Identify which cell holds the provided text, then report its (X, Y) central coordinate. 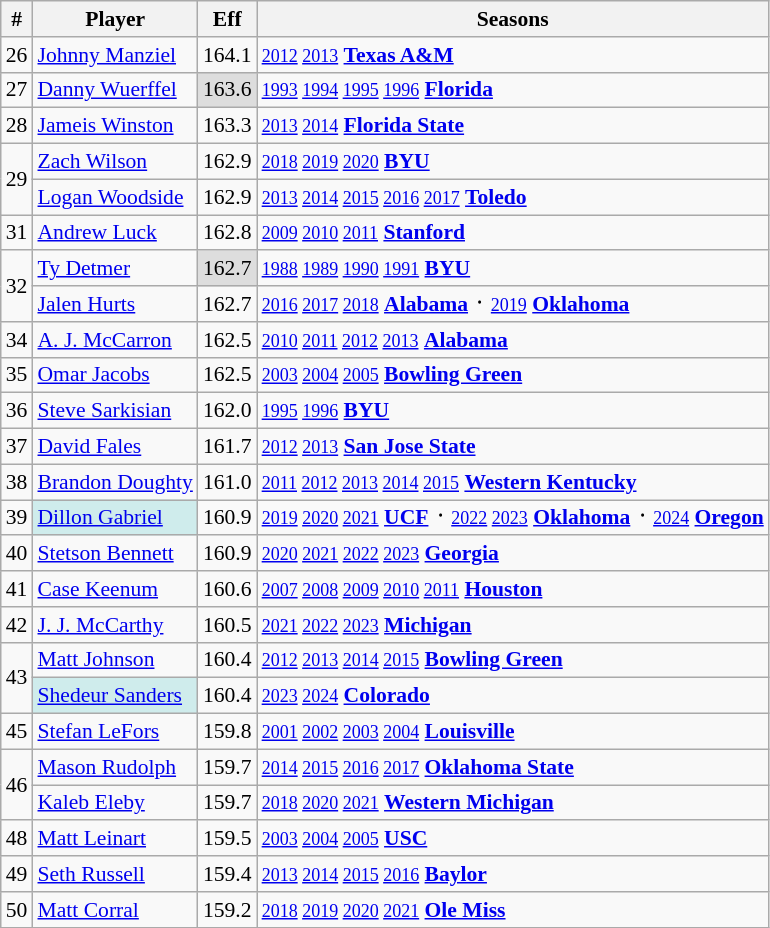
Matt Leinart (114, 839)
Dillon Gabriel (114, 518)
Eff (228, 19)
Seasons (513, 19)
2018 2020 2021 Western Michigan (513, 803)
28 (17, 126)
162.8 (228, 233)
160.5 (228, 625)
2013 2014 Florida State (513, 126)
David Fales (114, 447)
2001 2002 2003 2004 Louisville (513, 732)
164.1 (228, 55)
Omar Jacobs (114, 375)
2009 2010 2011 Stanford (513, 233)
161.0 (228, 482)
2013 2014 2015 2016 Baylor (513, 874)
2012 2013 Texas A&M (513, 55)
2018 2019 2020 2021 Ole Miss (513, 910)
1995 1996 BYU (513, 411)
48 (17, 839)
38 (17, 482)
1993 1994 1995 1996 Florida (513, 90)
36 (17, 411)
159.2 (228, 910)
2016 2017 2018 Alabama ᛫ 2019 Oklahoma (513, 304)
29 (17, 180)
2014 2015 2016 2017 Oklahoma State (513, 767)
2018 2019 2020 BYU (513, 162)
Steve Sarkisian (114, 411)
160.6 (228, 589)
Matt Johnson (114, 660)
1988 1989 1990 1991 BYU (513, 269)
Stetson Bennett (114, 554)
2013 2014 2015 2016 2017 Toledo (513, 197)
163.6 (228, 90)
Matt Corral (114, 910)
159.5 (228, 839)
34 (17, 340)
Logan Woodside (114, 197)
26 (17, 55)
2010 2011 2012 2013 Alabama (513, 340)
45 (17, 732)
Jameis Winston (114, 126)
Johnny Manziel (114, 55)
2011 2012 2013 2014 2015 Western Kentucky (513, 482)
Andrew Luck (114, 233)
49 (17, 874)
Player (114, 19)
Brandon Doughty (114, 482)
40 (17, 554)
2021 2022 2023 Michigan (513, 625)
# (17, 19)
Shedeur Sanders (114, 696)
Danny Wuerffel (114, 90)
Ty Detmer (114, 269)
2003 2004 2005 Bowling Green (513, 375)
Seth Russell (114, 874)
2003 2004 2005 USC (513, 839)
50 (17, 910)
2020 2021 2022 2023 Georgia (513, 554)
46 (17, 784)
Zach Wilson (114, 162)
J. J. McCarthy (114, 625)
42 (17, 625)
2012 2013 2014 2015 Bowling Green (513, 660)
2023 2024 Colorado (513, 696)
Mason Rudolph (114, 767)
A. J. McCarron (114, 340)
159.8 (228, 732)
159.4 (228, 874)
35 (17, 375)
41 (17, 589)
Jalen Hurts (114, 304)
31 (17, 233)
32 (17, 286)
43 (17, 678)
163.3 (228, 126)
2019 2020 2021 UCF ᛫ 2022 2023 Oklahoma ᛫ 2024 Oregon (513, 518)
162.0 (228, 411)
Stefan LeFors (114, 732)
2007 2008 2009 2010 2011 Houston (513, 589)
37 (17, 447)
Kaleb Eleby (114, 803)
Case Keenum (114, 589)
39 (17, 518)
27 (17, 90)
161.7 (228, 447)
2012 2013 San Jose State (513, 447)
